Extract the (x, y) coordinate from the center of the cell holding the provided text.  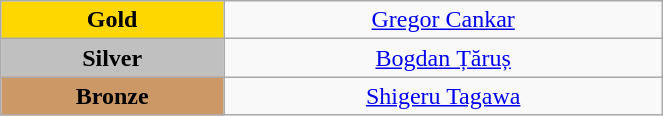
Shigeru Tagawa (444, 96)
Silver (112, 58)
Gregor Cankar (444, 20)
Bronze (112, 96)
Gold (112, 20)
Bogdan Țăruș (444, 58)
